Provide the [x, y] coordinate of the cell's center where the given text is located.  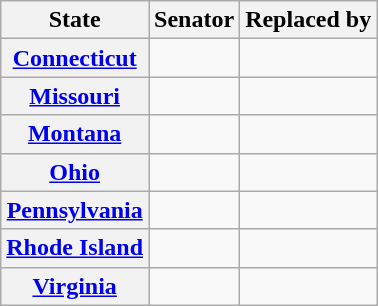
Virginia [75, 286]
State [75, 20]
Missouri [75, 96]
Replaced by [308, 20]
Rhode Island [75, 248]
Pennsylvania [75, 210]
Senator [194, 20]
Connecticut [75, 58]
Ohio [75, 172]
Montana [75, 134]
